Find where the given text appears and provide that cell's center as [X, Y] coordinate. 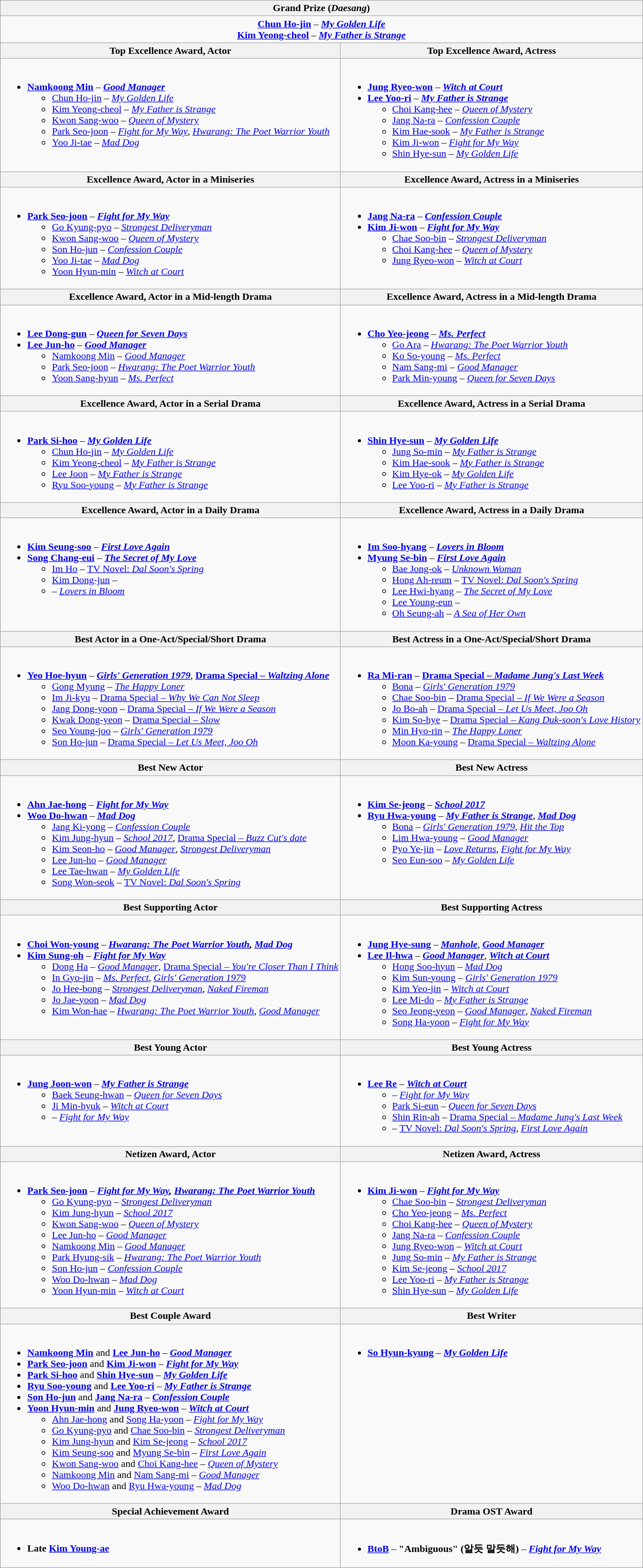
Best New Actor [170, 768]
Top Excellence Award, Actress [492, 51]
Best Supporting Actress [492, 908]
Jung Joon-won – My Father is StrangeBaek Seung-hwan – Queen for Seven DaysJi Min-hyuk – Witch at Court – Fight for My Way [170, 1100]
Excellence Award, Actor in a Serial Drama [170, 403]
Best New Actress [492, 768]
Netizen Award, Actor [170, 1154]
Special Achievement Award [170, 1511]
Kim Seung-soo – First Love AgainSong Chang-eui – The Secret of My LoveIm Ho – TV Novel: Dal Soon's SpringKim Dong-jun – – Lovers in Bloom [170, 574]
Top Excellence Award, Actor [170, 51]
Excellence Award, Actor in a Mid-length Drama [170, 297]
Best Actress in a One-Act/Special/Short Drama [492, 639]
Excellence Award, Actress in a Miniseries [492, 179]
Best Writer [492, 1316]
BtoB – "Ambiguous" (알듯 말듯해) – Fight for My Way [492, 1543]
Best Young Actress [492, 1047]
Best Actor in a One-Act/Special/Short Drama [170, 639]
Excellence Award, Actress in a Daily Drama [492, 510]
Chun Ho-jin – My Golden LifeKim Yeong-cheol – My Father is Strange [322, 30]
Best Young Actor [170, 1047]
Excellence Award, Actress in a Serial Drama [492, 403]
Drama OST Award [492, 1511]
Late Kim Young-ae [170, 1543]
So Hyun-kyung – My Golden Life [492, 1414]
Excellence Award, Actor in a Miniseries [170, 179]
Grand Prize (Daesang) [322, 8]
Excellence Award, Actor in a Daily Drama [170, 510]
Excellence Award, Actress in a Mid-length Drama [492, 297]
Netizen Award, Actress [492, 1154]
Best Couple Award [170, 1316]
Best Supporting Actor [170, 908]
